Output the [X, Y] coordinate of the center of the cell containing the given text.  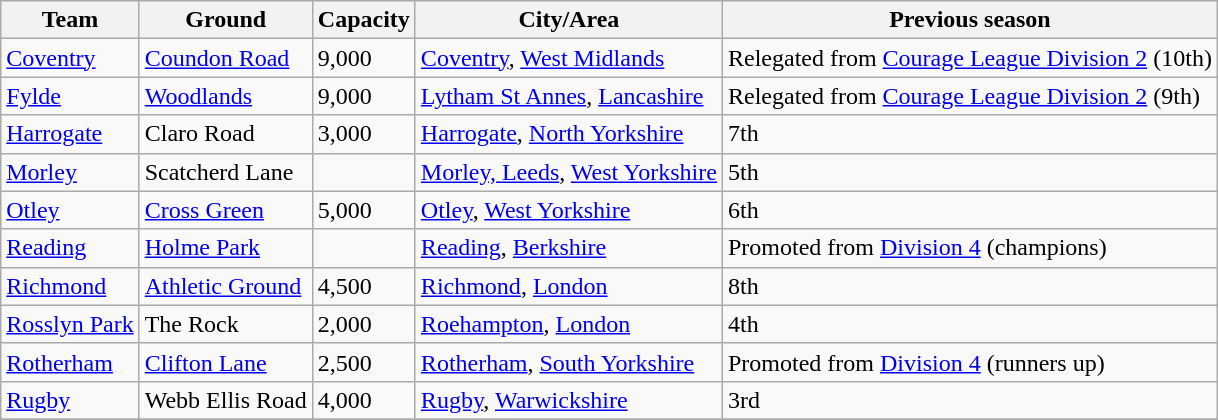
Rugby, Warwickshire [568, 400]
Claro Road [226, 134]
Team [70, 20]
Rosslyn Park [70, 324]
Relegated from Courage League Division 2 (9th) [970, 96]
Rotherham, South Yorkshire [568, 362]
Reading, Berkshire [568, 248]
Clifton Lane [226, 362]
Rugby [70, 400]
7th [970, 134]
2,000 [364, 324]
Coventry [70, 58]
Richmond [70, 286]
4th [970, 324]
4,000 [364, 400]
Otley, West Yorkshire [568, 210]
Webb Ellis Road [226, 400]
Rotherham [70, 362]
Otley [70, 210]
8th [970, 286]
Cross Green [226, 210]
Reading [70, 248]
4,500 [364, 286]
The Rock [226, 324]
Richmond, London [568, 286]
Fylde [70, 96]
Relegated from Courage League Division 2 (10th) [970, 58]
City/Area [568, 20]
Ground [226, 20]
Woodlands [226, 96]
Coundon Road [226, 58]
6th [970, 210]
Previous season [970, 20]
Harrogate, North Yorkshire [568, 134]
Coventry, West Midlands [568, 58]
2,500 [364, 362]
3rd [970, 400]
Scatcherd Lane [226, 172]
Promoted from Division 4 (champions) [970, 248]
Capacity [364, 20]
5th [970, 172]
Lytham St Annes, Lancashire [568, 96]
Morley [70, 172]
Promoted from Division 4 (runners up) [970, 362]
Roehampton, London [568, 324]
3,000 [364, 134]
Morley, Leeds, West Yorkshire [568, 172]
5,000 [364, 210]
Athletic Ground [226, 286]
Harrogate [70, 134]
Holme Park [226, 248]
